Return the [x, y] coordinate for the center point of the cell that contains the specified text.  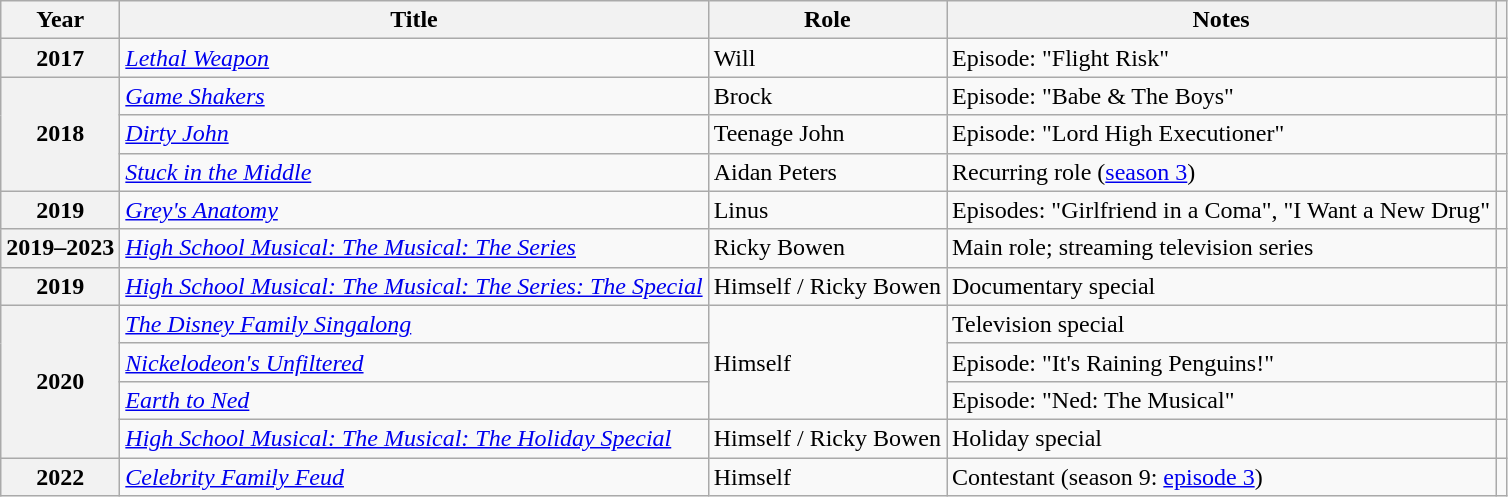
Celebrity Family Feud [414, 477]
Episode: "Ned: The Musical" [1220, 400]
Lethal Weapon [414, 58]
2018 [60, 134]
The Disney Family Singalong [414, 324]
Recurring role (season 3) [1220, 172]
Television special [1220, 324]
High School Musical: The Musical: The Series [414, 248]
Nickelodeon's Unfiltered [414, 362]
Holiday special [1220, 438]
Episode: "Flight Risk" [1220, 58]
Episodes: "Girlfriend in a Coma", "I Want a New Drug" [1220, 210]
Title [414, 20]
Episode: "It's Raining Penguins!" [1220, 362]
Notes [1220, 20]
Teenage John [827, 134]
Documentary special [1220, 286]
Game Shakers [414, 96]
Ricky Bowen [827, 248]
Will [827, 58]
Stuck in the Middle [414, 172]
2019–2023 [60, 248]
Episode: "Babe & The Boys" [1220, 96]
Earth to Ned [414, 400]
2020 [60, 381]
High School Musical: The Musical: The Series: The Special [414, 286]
Linus [827, 210]
2022 [60, 477]
Role [827, 20]
Episode: "Lord High Executioner" [1220, 134]
2017 [60, 58]
Contestant (season 9: episode 3) [1220, 477]
Aidan Peters [827, 172]
Grey's Anatomy [414, 210]
Brock [827, 96]
Year [60, 20]
High School Musical: The Musical: The Holiday Special [414, 438]
Dirty John [414, 134]
Main role; streaming television series [1220, 248]
